For the text-containing cell, return its midpoint in [X, Y] coordinate format. 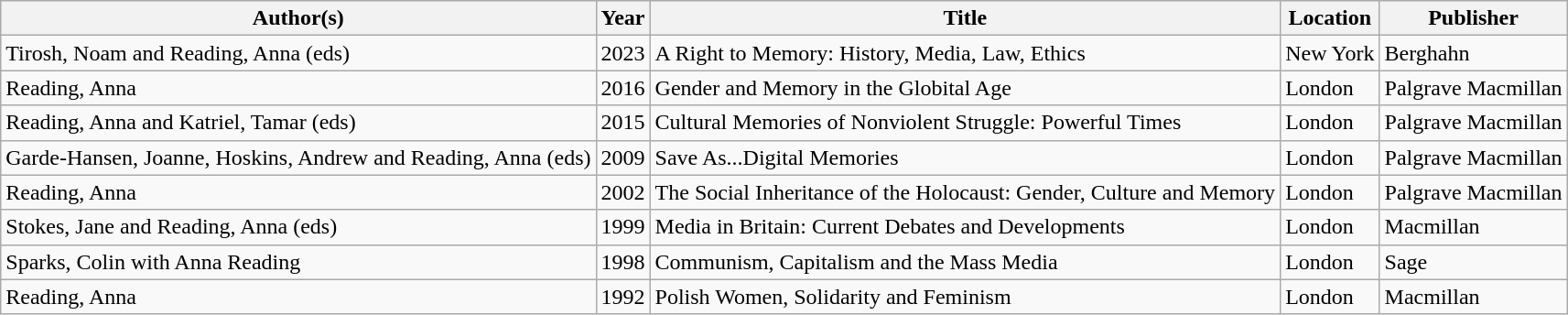
A Right to Memory: History, Media, Law, Ethics [965, 53]
Media in Britain: Current Debates and Developments [965, 227]
The Social Inheritance of the Holocaust: Gender, Culture and Memory [965, 192]
New York [1330, 53]
Stokes, Jane and Reading, Anna (eds) [298, 227]
1999 [622, 227]
2009 [622, 157]
1998 [622, 262]
Berghahn [1474, 53]
1992 [622, 297]
Author(s) [298, 18]
Sage [1474, 262]
Reading, Anna and Katriel, Tamar (eds) [298, 123]
Cultural Memories of Nonviolent Struggle: Powerful Times [965, 123]
Sparks, Colin with Anna Reading [298, 262]
Location [1330, 18]
Gender and Memory in the Globital Age [965, 88]
Tirosh, Noam and Reading, Anna (eds) [298, 53]
Year [622, 18]
2015 [622, 123]
2016 [622, 88]
Garde-Hansen, Joanne, Hoskins, Andrew and Reading, Anna (eds) [298, 157]
2002 [622, 192]
Polish Women, Solidarity and Feminism [965, 297]
Communism, Capitalism and the Mass Media [965, 262]
Title [965, 18]
Publisher [1474, 18]
Save As...Digital Memories [965, 157]
2023 [622, 53]
